Capture the cell that displays the provided text and extract its [X, Y] central coordinate. 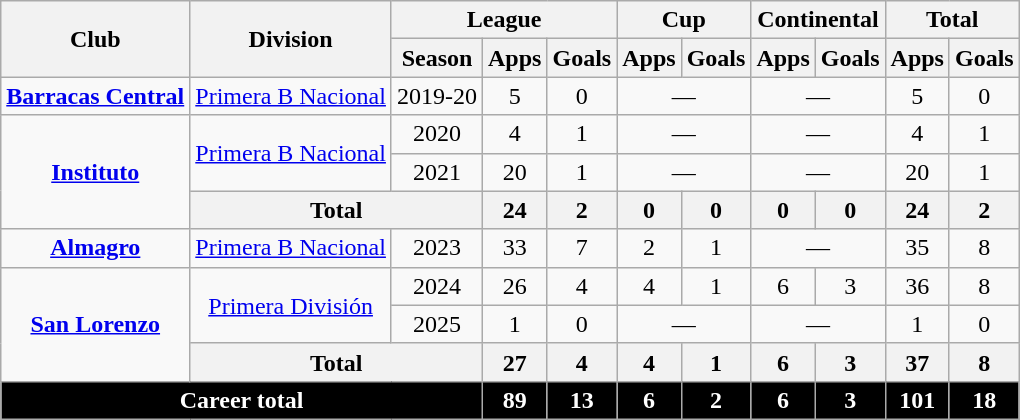
7 [582, 248]
2020 [436, 134]
2019-20 [436, 96]
Club [96, 39]
36 [917, 286]
Primera División [291, 305]
18 [984, 400]
2024 [436, 286]
27 [515, 362]
Continental [818, 20]
37 [917, 362]
League [504, 20]
Barracas Central [96, 96]
San Lorenzo [96, 324]
Division [291, 39]
2025 [436, 324]
Almagro [96, 248]
2023 [436, 248]
Instituto [96, 172]
89 [515, 400]
13 [582, 400]
Career total [242, 400]
33 [515, 248]
Season [436, 58]
Cup [684, 20]
2021 [436, 172]
26 [515, 286]
101 [917, 400]
35 [917, 248]
